Detect which cell encompasses the target text, then output its [x, y] center coordinate. 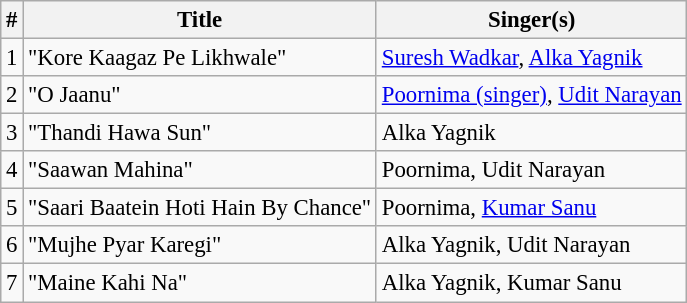
"Saawan Mahina" [200, 170]
"Maine Kahi Na" [200, 283]
4 [12, 170]
Poornima, Kumar Sanu [531, 208]
"Thandi Hawa Sun" [200, 133]
2 [12, 95]
1 [12, 58]
Singer(s) [531, 20]
"Saari Baatein Hoti Hain By Chance" [200, 208]
Title [200, 20]
3 [12, 133]
"Mujhe Pyar Karegi" [200, 245]
Alka Yagnik, Udit Narayan [531, 245]
5 [12, 208]
Alka Yagnik, Kumar Sanu [531, 283]
Alka Yagnik [531, 133]
Suresh Wadkar, Alka Yagnik [531, 58]
7 [12, 283]
6 [12, 245]
"Kore Kaagaz Pe Likhwale" [200, 58]
Poornima (singer), Udit Narayan [531, 95]
"O Jaanu" [200, 95]
Poornima, Udit Narayan [531, 170]
# [12, 20]
